For the text-containing cell, return its midpoint in [X, Y] coordinate format. 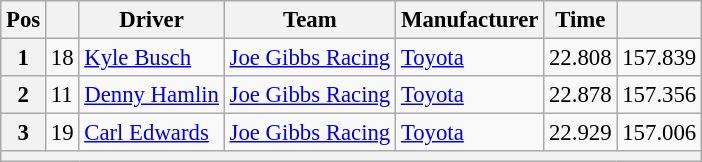
3 [24, 133]
Team [310, 20]
Driver [152, 20]
22.808 [580, 58]
19 [62, 133]
Carl Edwards [152, 133]
Time [580, 20]
157.006 [660, 133]
22.878 [580, 95]
22.929 [580, 133]
157.356 [660, 95]
1 [24, 58]
18 [62, 58]
11 [62, 95]
157.839 [660, 58]
Manufacturer [470, 20]
Denny Hamlin [152, 95]
2 [24, 95]
Pos [24, 20]
Kyle Busch [152, 58]
